Identify which cell holds the provided text, then report its [x, y] central coordinate. 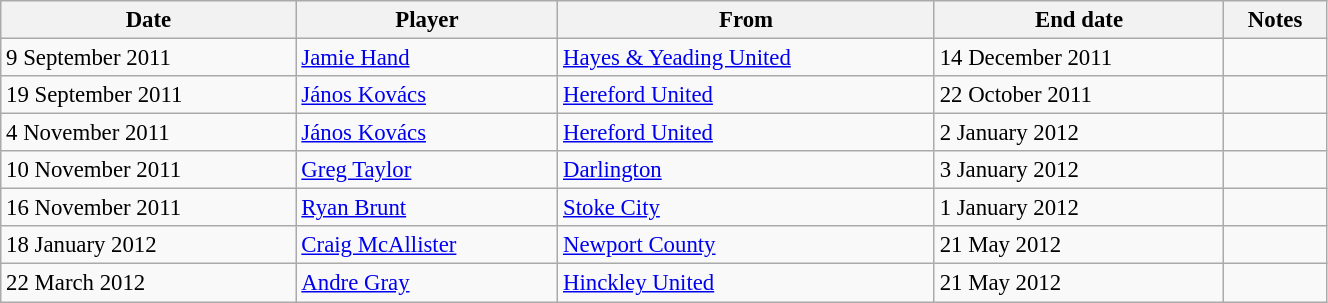
Date [148, 20]
Jamie Hand [427, 58]
3 January 2012 [1078, 170]
Player [427, 20]
Craig McAllister [427, 245]
Stoke City [746, 208]
9 September 2011 [148, 58]
Hinckley United [746, 283]
Greg Taylor [427, 170]
18 January 2012 [148, 245]
Ryan Brunt [427, 208]
14 December 2011 [1078, 58]
Darlington [746, 170]
2 January 2012 [1078, 133]
End date [1078, 20]
22 March 2012 [148, 283]
1 January 2012 [1078, 208]
From [746, 20]
19 September 2011 [148, 95]
22 October 2011 [1078, 95]
Notes [1276, 20]
Newport County [746, 245]
4 November 2011 [148, 133]
10 November 2011 [148, 170]
Andre Gray [427, 283]
Hayes & Yeading United [746, 58]
16 November 2011 [148, 208]
